Detect which cell encompasses the target text, then output its [X, Y] center coordinate. 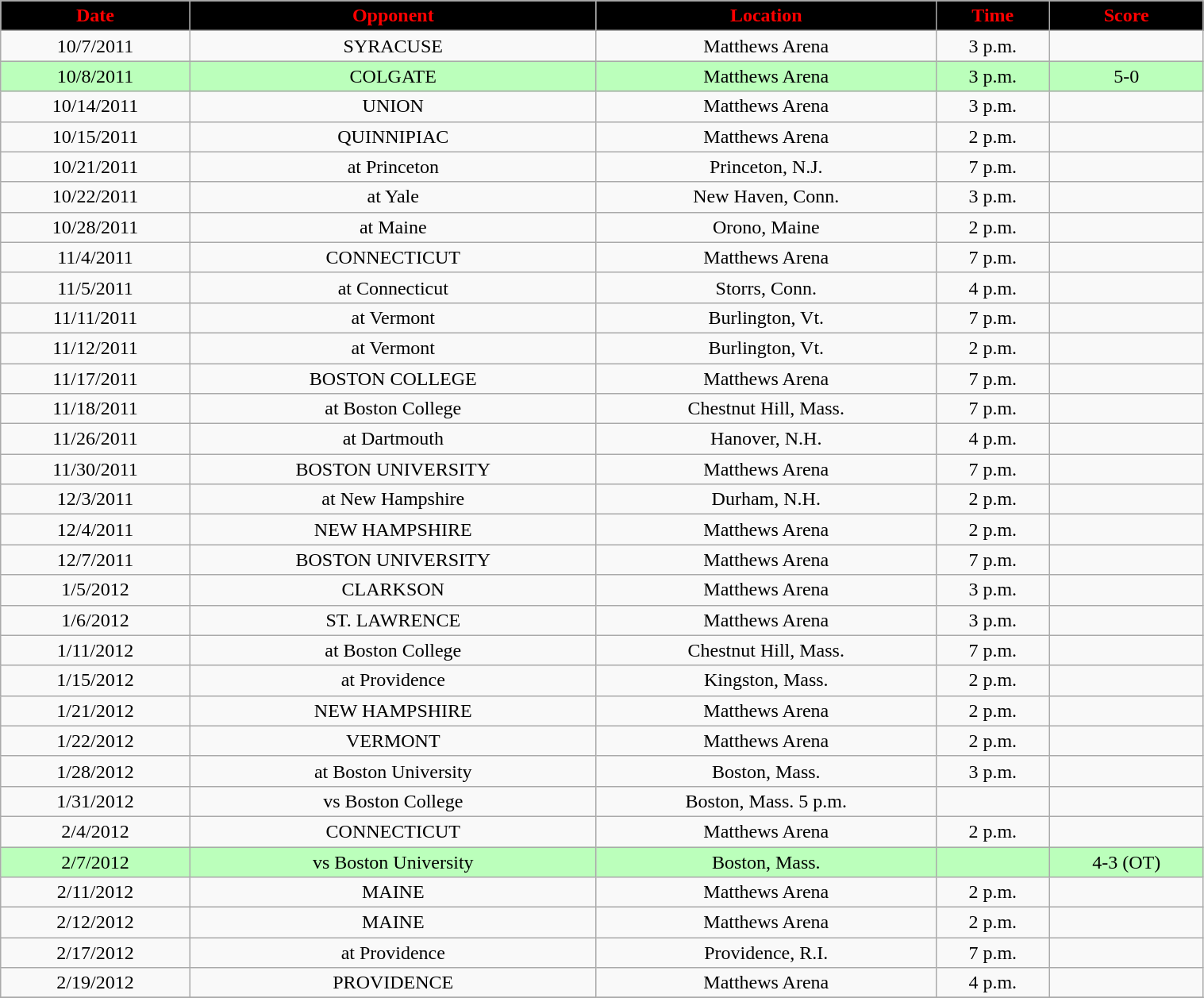
Date [95, 16]
1/5/2012 [95, 590]
1/11/2012 [95, 650]
11/17/2011 [95, 379]
11/5/2011 [95, 287]
at Connecticut [393, 287]
11/12/2011 [95, 348]
11/26/2011 [95, 439]
at Yale [393, 197]
Location [766, 16]
1/6/2012 [95, 620]
Princeton, N.J. [766, 167]
10/15/2011 [95, 137]
12/4/2011 [95, 530]
at Boston University [393, 771]
10/21/2011 [95, 167]
Orono, Maine [766, 227]
Storrs, Conn. [766, 287]
10/14/2011 [95, 106]
1/15/2012 [95, 680]
1/22/2012 [95, 741]
2/17/2012 [95, 953]
Providence, R.I. [766, 953]
4-3 (OT) [1126, 861]
New Haven, Conn. [766, 197]
1/28/2012 [95, 771]
10/7/2011 [95, 46]
UNION [393, 106]
10/8/2011 [95, 76]
Time [992, 16]
Opponent [393, 16]
vs Boston College [393, 801]
Durham, N.H. [766, 499]
11/11/2011 [95, 318]
2/19/2012 [95, 983]
COLGATE [393, 76]
QUINNIPIAC [393, 137]
ST. LAWRENCE [393, 620]
12/3/2011 [95, 499]
11/4/2011 [95, 257]
at Maine [393, 227]
Boston, Mass. 5 p.m. [766, 801]
1/21/2012 [95, 711]
VERMONT [393, 741]
Score [1126, 16]
2/4/2012 [95, 831]
2/12/2012 [95, 923]
BOSTON COLLEGE [393, 379]
2/11/2012 [95, 892]
10/22/2011 [95, 197]
5-0 [1126, 76]
PROVIDENCE [393, 983]
1/31/2012 [95, 801]
2/7/2012 [95, 861]
Kingston, Mass. [766, 680]
Hanover, N.H. [766, 439]
11/18/2011 [95, 409]
at Dartmouth [393, 439]
12/7/2011 [95, 560]
CLARKSON [393, 590]
SYRACUSE [393, 46]
at New Hampshire [393, 499]
11/30/2011 [95, 469]
10/28/2011 [95, 227]
vs Boston University [393, 861]
at Princeton [393, 167]
